Find where the given text appears and provide that cell's center as (x, y) coordinate. 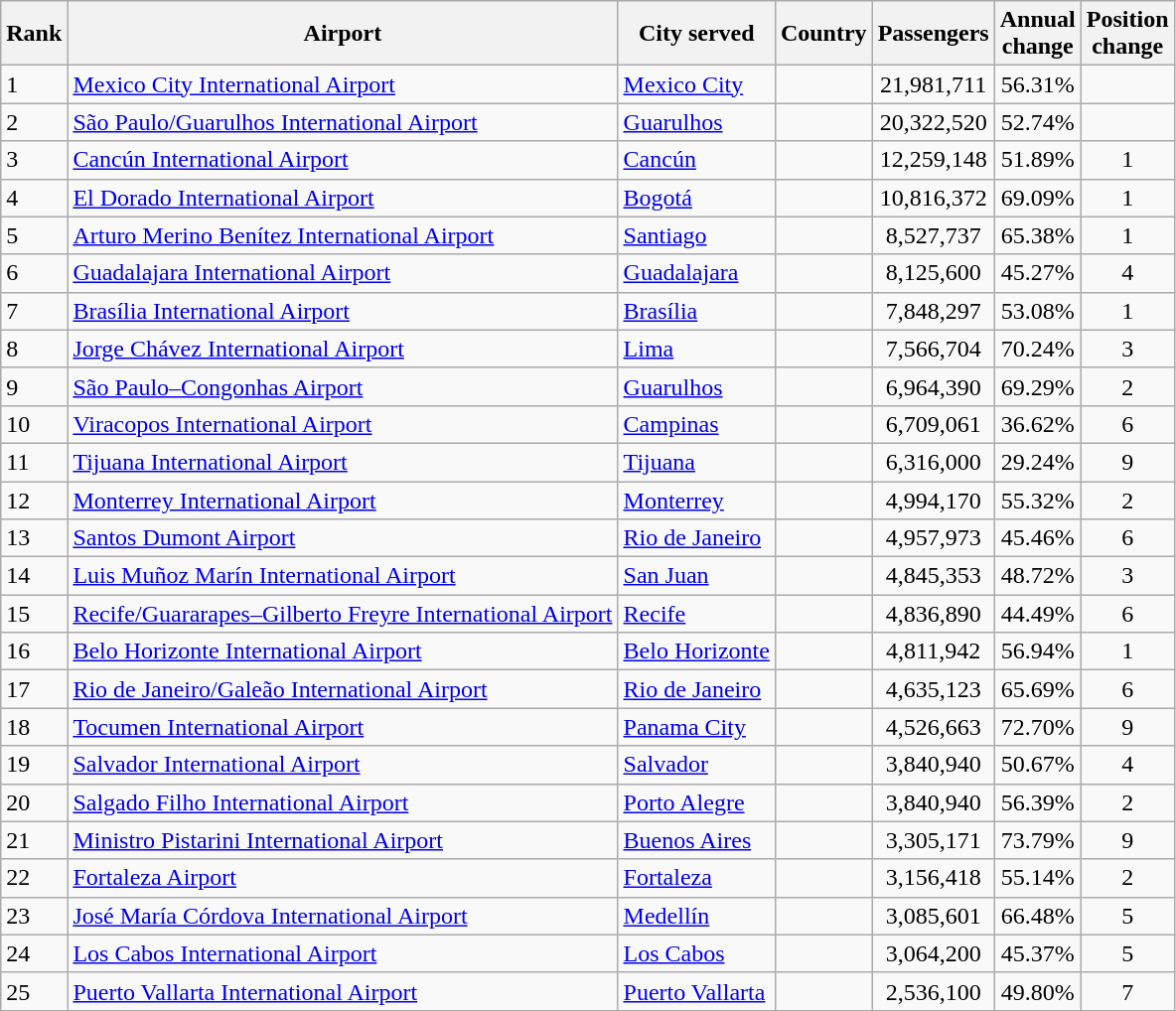
Mexico City (696, 84)
São Paulo–Congonhas Airport (343, 386)
Viracopos International Airport (343, 424)
11 (34, 462)
48.72% (1037, 576)
65.38% (1037, 235)
4,845,353 (934, 576)
10 (34, 424)
12 (34, 500)
4,526,663 (934, 727)
Rio de Janeiro/Galeão International Airport (343, 689)
44.49% (1037, 614)
Santos Dumont Airport (343, 538)
45.37% (1037, 953)
Los Cabos International Airport (343, 953)
14 (34, 576)
Recife (696, 614)
8 (34, 349)
4,635,123 (934, 689)
56.31% (1037, 84)
Luis Muñoz Marín International Airport (343, 576)
12,259,148 (934, 160)
Lima (696, 349)
Salvador (696, 765)
Porto Alegre (696, 802)
Jorge Chávez International Airport (343, 349)
73.79% (1037, 840)
Airport (343, 34)
El Dorado International Airport (343, 198)
22 (34, 878)
45.27% (1037, 273)
Buenos Aires (696, 840)
6,316,000 (934, 462)
Puerto Vallarta (696, 991)
3,305,171 (934, 840)
Tijuana International Airport (343, 462)
Santiago (696, 235)
16 (34, 651)
Campinas (696, 424)
Cancún International Airport (343, 160)
6,964,390 (934, 386)
Guadalajara International Airport (343, 273)
Monterrey International Airport (343, 500)
56.39% (1037, 802)
Recife/Guararapes–Gilberto Freyre International Airport (343, 614)
4,957,973 (934, 538)
55.32% (1037, 500)
69.09% (1037, 198)
Fortaleza Airport (343, 878)
Panama City (696, 727)
4,836,890 (934, 614)
4,811,942 (934, 651)
Tijuana (696, 462)
23 (34, 916)
7,848,297 (934, 311)
18 (34, 727)
65.69% (1037, 689)
15 (34, 614)
52.74% (1037, 122)
66.48% (1037, 916)
Fortaleza (696, 878)
City served (696, 34)
20 (34, 802)
Los Cabos (696, 953)
Brasília International Airport (343, 311)
Medellín (696, 916)
19 (34, 765)
51.89% (1037, 160)
4,994,170 (934, 500)
São Paulo/Guarulhos International Airport (343, 122)
6,709,061 (934, 424)
29.24% (1037, 462)
36.62% (1037, 424)
Guadalajara (696, 273)
25 (34, 991)
Passengers (934, 34)
2,536,100 (934, 991)
Salvador International Airport (343, 765)
17 (34, 689)
21,981,711 (934, 84)
8,527,737 (934, 235)
50.67% (1037, 765)
10,816,372 (934, 198)
San Juan (696, 576)
Puerto Vallarta International Airport (343, 991)
Positionchange (1127, 34)
13 (34, 538)
53.08% (1037, 311)
Monterrey (696, 500)
7,566,704 (934, 349)
21 (34, 840)
Ministro Pistarini International Airport (343, 840)
Rank (34, 34)
Arturo Merino Benítez International Airport (343, 235)
56.94% (1037, 651)
Country (823, 34)
45.46% (1037, 538)
José María Córdova International Airport (343, 916)
Mexico City International Airport (343, 84)
3,156,418 (934, 878)
Belo Horizonte International Airport (343, 651)
Annualchange (1037, 34)
3,085,601 (934, 916)
20,322,520 (934, 122)
49.80% (1037, 991)
55.14% (1037, 878)
72.70% (1037, 727)
Belo Horizonte (696, 651)
Cancún (696, 160)
24 (34, 953)
Tocumen International Airport (343, 727)
69.29% (1037, 386)
8,125,600 (934, 273)
Brasília (696, 311)
Salgado Filho International Airport (343, 802)
70.24% (1037, 349)
3,064,200 (934, 953)
Bogotá (696, 198)
